Identify which cell holds the provided text, then report its (x, y) central coordinate. 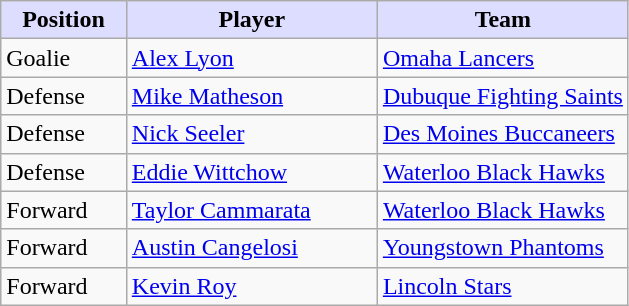
Goalie (64, 58)
Austin Cangelosi (252, 248)
Mike Matheson (252, 96)
Lincoln Stars (502, 286)
Des Moines Buccaneers (502, 134)
Taylor Cammarata (252, 210)
Kevin Roy (252, 286)
Alex Lyon (252, 58)
Team (502, 20)
Eddie Wittchow (252, 172)
Youngstown Phantoms (502, 248)
Nick Seeler (252, 134)
Dubuque Fighting Saints (502, 96)
Omaha Lancers (502, 58)
Position (64, 20)
Player (252, 20)
